Output the [X, Y] coordinate of the center of the cell containing the given text.  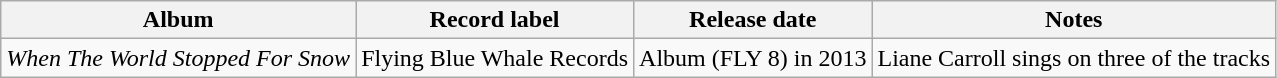
Record label [495, 20]
Notes [1074, 20]
Album (FLY 8) in 2013 [753, 58]
Liane Carroll sings on three of the tracks [1074, 58]
Flying Blue Whale Records [495, 58]
Release date [753, 20]
Album [178, 20]
When The World Stopped For Snow [178, 58]
